Detect which cell encompasses the target text, then output its (X, Y) center coordinate. 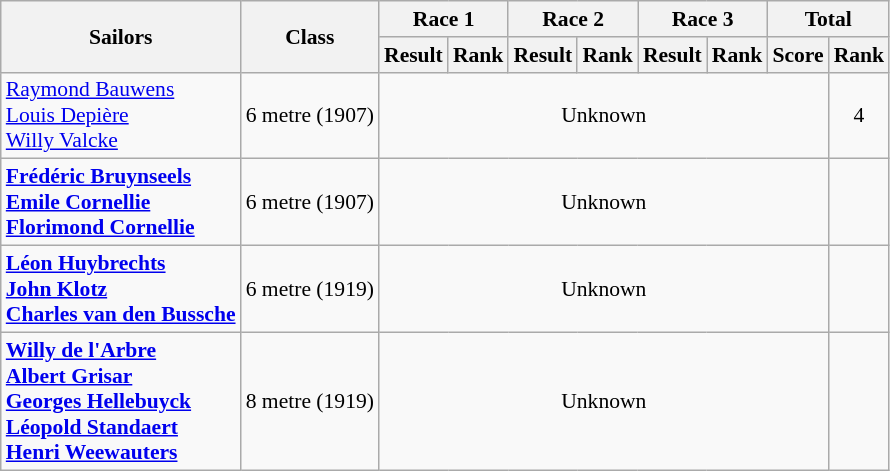
Race 3 (702, 19)
6 metre (1919) (310, 290)
Frédéric Bruynseels Emile Cornellie Florimond Cornellie (121, 202)
Race 1 (444, 19)
Sailors (121, 36)
Willy de l'Arbre Albert Grisar Georges Hellebuyck Léopold Standaert Henri Weewauters (121, 401)
Total (828, 19)
Raymond Bauwens Louis Depière Willy Valcke (121, 116)
Class (310, 36)
Score (798, 55)
Léon Huybrechts John Klotz Charles van den Bussche (121, 290)
8 metre (1919) (310, 401)
Race 2 (572, 19)
4 (860, 116)
